Scan for the cell matching the given text and deliver its [X, Y] coordinate at center. 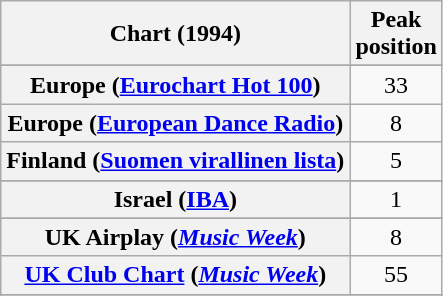
1 [396, 199]
5 [396, 161]
Israel (IBA) [176, 199]
Finland (Suomen virallinen lista) [176, 161]
UK Club Chart (Music Week) [176, 275]
Peakposition [396, 34]
UK Airplay (Music Week) [176, 237]
Chart (1994) [176, 34]
33 [396, 85]
Europe (Eurochart Hot 100) [176, 85]
55 [396, 275]
Europe (European Dance Radio) [176, 123]
